Return the (x, y) coordinate for the center point of the cell that contains the specified text.  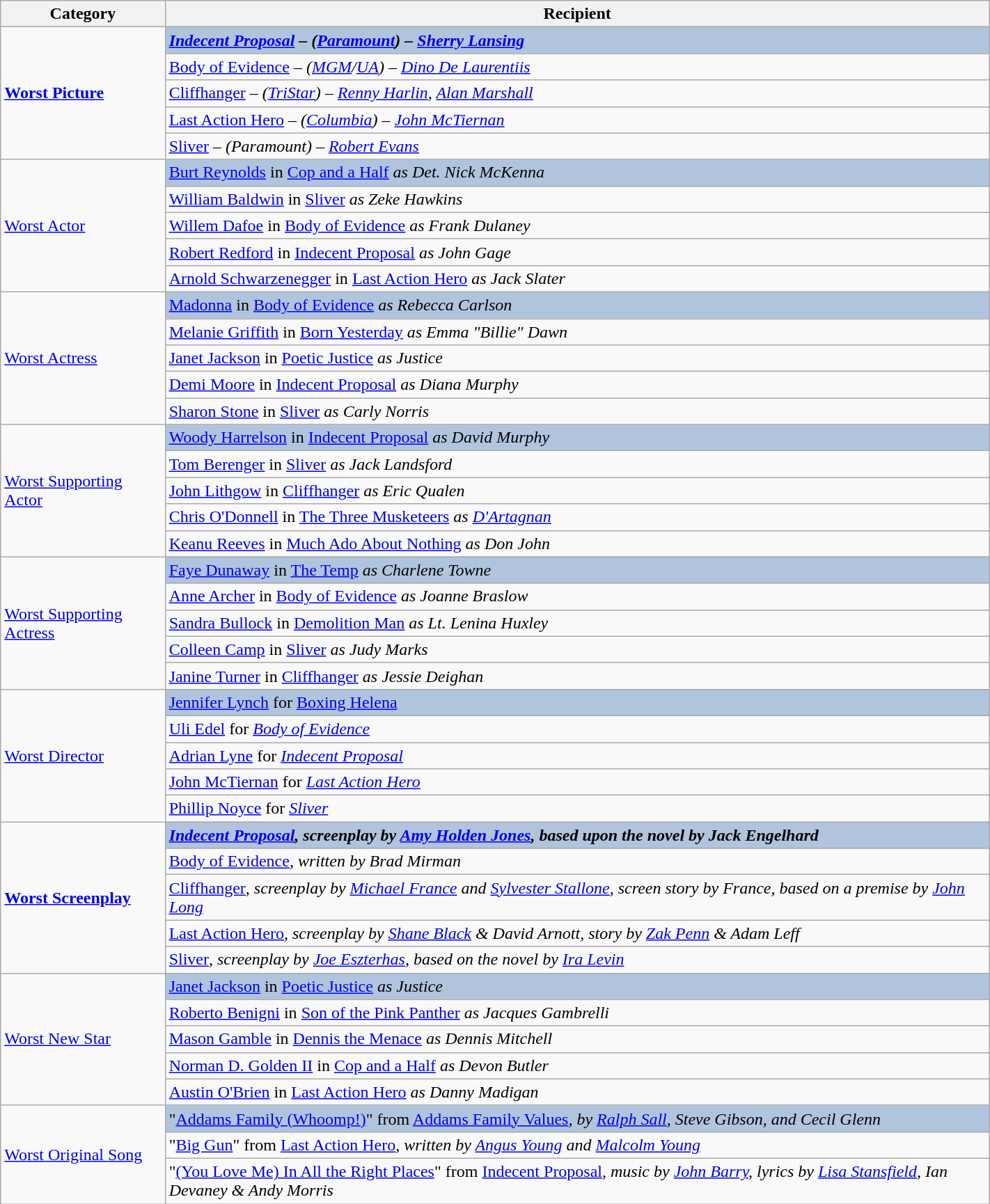
Woody Harrelson in Indecent Proposal as David Murphy (577, 438)
Melanie Griffith in Born Yesterday as Emma "Billie" Dawn (577, 332)
Worst Supporting Actor (83, 491)
John McTiernan for Last Action Hero (577, 782)
Burt Reynolds in Cop and a Half as Det. Nick McKenna (577, 173)
Indecent Proposal – (Paramount) – Sherry Lansing (577, 40)
Mason Gamble in Dennis the Menace as Dennis Mitchell (577, 1039)
Uli Edel for Body of Evidence (577, 729)
Worst Actress (83, 358)
"Big Gun" from Last Action Hero, written by Angus Young and Malcolm Young (577, 1145)
Sliver – (Paramount) – Robert Evans (577, 146)
Sandra Bullock in Demolition Man as Lt. Lenina Huxley (577, 623)
John Lithgow in Cliffhanger as Eric Qualen (577, 491)
Worst Original Song (83, 1154)
Worst Supporting Actress (83, 623)
Last Action Hero – (Columbia) – John McTiernan (577, 120)
Worst New Star (83, 1039)
Worst Actor (83, 225)
Sharon Stone in Sliver as Carly Norris (577, 411)
Demi Moore in Indecent Proposal as Diana Murphy (577, 385)
Colleen Camp in Sliver as Judy Marks (577, 649)
Recipient (577, 14)
Faye Dunaway in The Temp as Charlene Towne (577, 570)
Janine Turner in Cliffhanger as Jessie Deighan (577, 676)
Worst Director (83, 755)
Tom Berenger in Sliver as Jack Landsford (577, 464)
Jennifer Lynch for Boxing Helena (577, 702)
"(You Love Me) In All the Right Places" from Indecent Proposal, music by John Barry, lyrics by Lisa Stansfield, Ian Devaney & Andy Morris (577, 1180)
Madonna in Body of Evidence as Rebecca Carlson (577, 305)
Keanu Reeves in Much Ado About Nothing as Don John (577, 544)
William Baldwin in Sliver as Zeke Hawkins (577, 199)
"Addams Family (Whoomp!)" from Addams Family Values, by Ralph Sall, Steve Gibson, and Cecil Glenn (577, 1118)
Category (83, 14)
Body of Evidence, written by Brad Mirman (577, 862)
Body of Evidence – (MGM/UA) – Dino De Laurentiis (577, 67)
Last Action Hero, screenplay by Shane Black & David Arnott, story by Zak Penn & Adam Leff (577, 933)
Indecent Proposal, screenplay by Amy Holden Jones, based upon the novel by Jack Engelhard (577, 835)
Worst Picture (83, 93)
Cliffhanger – (TriStar) – Renny Harlin, Alan Marshall (577, 93)
Phillip Noyce for Sliver (577, 809)
Austin O'Brien in Last Action Hero as Danny Madigan (577, 1092)
Roberto Benigni in Son of the Pink Panther as Jacques Gambrelli (577, 1013)
Chris O'Donnell in The Three Musketeers as D'Artagnan (577, 517)
Sliver, screenplay by Joe Eszterhas, based on the novel by Ira Levin (577, 960)
Robert Redford in Indecent Proposal as John Gage (577, 252)
Cliffhanger, screenplay by Michael France and Sylvester Stallone, screen story by France, based on a premise by John Long (577, 898)
Willem Dafoe in Body of Evidence as Frank Dulaney (577, 225)
Adrian Lyne for Indecent Proposal (577, 755)
Anne Archer in Body of Evidence as Joanne Braslow (577, 596)
Worst Screenplay (83, 898)
Norman D. Golden II in Cop and a Half as Devon Butler (577, 1066)
Arnold Schwarzenegger in Last Action Hero as Jack Slater (577, 278)
